Extract the (X, Y) coordinate from the center of the cell holding the provided text.  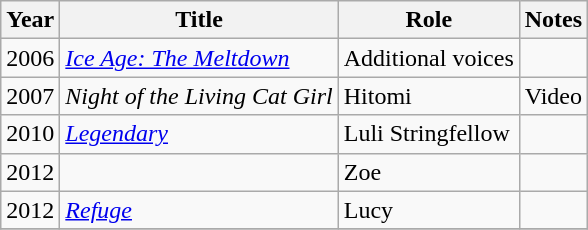
Hitomi (428, 96)
Year (30, 20)
Title (199, 20)
2006 (30, 58)
Video (553, 96)
Legendary (199, 134)
2007 (30, 96)
Notes (553, 20)
Zoe (428, 172)
Night of the Living Cat Girl (199, 96)
Refuge (199, 210)
2010 (30, 134)
Ice Age: The Meltdown (199, 58)
Additional voices (428, 58)
Role (428, 20)
Luli Stringfellow (428, 134)
Lucy (428, 210)
